For the text-containing cell, return its midpoint in (x, y) coordinate format. 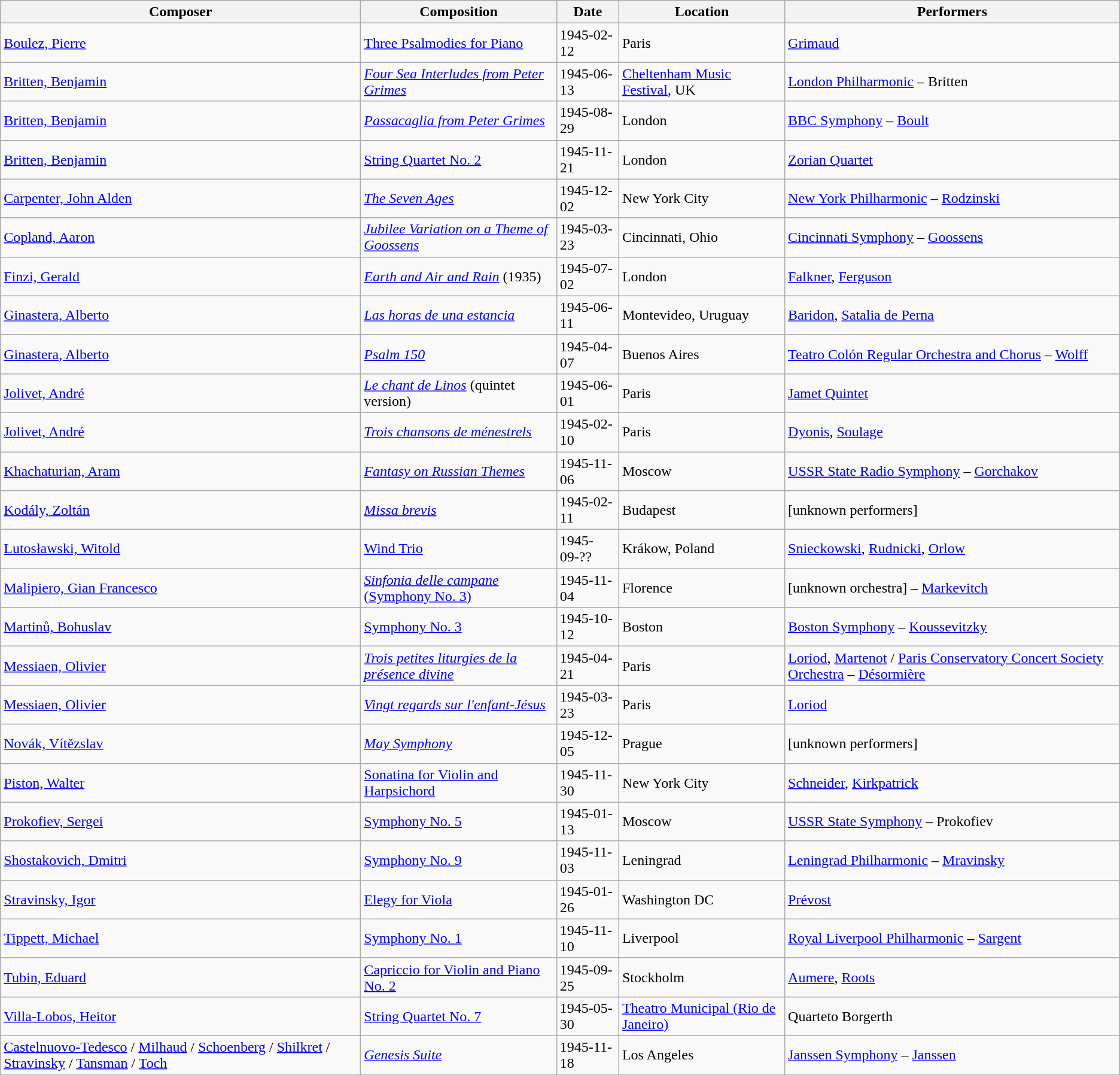
1945-08-29 (588, 121)
Composer (181, 12)
Florence (701, 588)
String Quartet No. 7 (458, 1016)
Schneider, Kirkpatrick (952, 783)
Lutosławski, Witold (181, 549)
Leningrad (701, 861)
1945-06-01 (588, 393)
Trois petites liturgies de la présence divine (458, 666)
Symphony No. 3 (458, 627)
Composition (458, 12)
1945-06-13 (588, 81)
Location (701, 12)
1945-07-02 (588, 277)
Symphony No. 5 (458, 821)
1945-12-05 (588, 743)
Falkner, Ferguson (952, 277)
Boston (701, 627)
Copland, Aaron (181, 237)
Trois chansons de ménestrels (458, 432)
Performers (952, 12)
Liverpool (701, 939)
Prévost (952, 899)
Symphony No. 1 (458, 939)
1945-01-13 (588, 821)
The Seven Ages (458, 199)
Prokofiev, Sergei (181, 821)
Boston Symphony – Koussevitzky (952, 627)
1945-09-25 (588, 977)
1945-04-21 (588, 666)
Teatro Colón Regular Orchestra and Chorus – Wolff (952, 354)
1945-01-26 (588, 899)
Four Sea Interludes from Peter Grimes (458, 81)
Montevideo, Uruguay (701, 315)
Sinfonia delle campane (Symphony No. 3) (458, 588)
Carpenter, John Alden (181, 199)
Boulez, Pierre (181, 43)
Jamet Quintet (952, 393)
1945-11-10 (588, 939)
May Symphony (458, 743)
Loriod, Martenot / Paris Conservatory Concert Society Orchestra – Désormière (952, 666)
Fantasy on Russian Themes (458, 470)
Piston, Walter (181, 783)
1945-11-06 (588, 470)
Earth and Air and Rain (1935) (458, 277)
1945-11-03 (588, 861)
Shostakovich, Dmitri (181, 861)
Royal Liverpool Philharmonic – Sargent (952, 939)
Aumere, Roots (952, 977)
Symphony No. 9 (458, 861)
USSR State Radio Symphony – Gorchakov (952, 470)
Los Angeles (701, 1055)
Capriccio for Violin and Piano No. 2 (458, 977)
Loriod (952, 705)
Sonatina for Violin and Harpsichord (458, 783)
1945-12-02 (588, 199)
1945-02-12 (588, 43)
Psalm 150 (458, 354)
Quarteto Borgerth (952, 1016)
Stockholm (701, 977)
Elegy for Viola (458, 899)
Tubin, Eduard (181, 977)
Novák, Vítězslav (181, 743)
1945-10-12 (588, 627)
Khachaturian, Aram (181, 470)
Cincinnati Symphony – Goossens (952, 237)
Theatro Municipal (Rio de Janeiro) (701, 1016)
Wind Trio (458, 549)
String Quartet No. 2 (458, 159)
Vingt regards sur l'enfant-Jésus (458, 705)
Krákow, Poland (701, 549)
Las horas de una estancia (458, 315)
Kodály, Zoltán (181, 510)
Finzi, Gerald (181, 277)
1945-06-11 (588, 315)
1945-04-07 (588, 354)
USSR State Symphony – Prokofiev (952, 821)
1945-09-?? (588, 549)
1945-11-30 (588, 783)
Baridon, Satalia de Perna (952, 315)
Washington DC (701, 899)
Genesis Suite (458, 1055)
1945-11-21 (588, 159)
Tippett, Michael (181, 939)
Janssen Symphony – Janssen (952, 1055)
Cheltenham Music Festival, UK (701, 81)
1945-02-11 (588, 510)
Castelnuovo-Tedesco / Milhaud / Schoenberg / Shilkret / Stravinsky / Tansman / Toch (181, 1055)
1945-11-04 (588, 588)
Zorian Quartet (952, 159)
Martinů, Bohuslav (181, 627)
Jubilee Variation on a Theme of Goossens (458, 237)
1945-02-10 (588, 432)
Buenos Aires (701, 354)
BBC Symphony – Boult (952, 121)
1945-11-18 (588, 1055)
New York Philharmonic – Rodzinski (952, 199)
Passacaglia from Peter Grimes (458, 121)
Le chant de Linos (quintet version) (458, 393)
Date (588, 12)
Prague (701, 743)
Cincinnati, Ohio (701, 237)
Villa-Lobos, Heitor (181, 1016)
Stravinsky, Igor (181, 899)
[unknown orchestra] – Markevitch (952, 588)
Malipiero, Gian Francesco (181, 588)
Leningrad Philharmonic – Mravinsky (952, 861)
1945-05-30 (588, 1016)
Three Psalmodies for Piano (458, 43)
Snieckowski, Rudnicki, Orlow (952, 549)
Budapest (701, 510)
Dyonis, Soulage (952, 432)
Missa brevis (458, 510)
Grimaud (952, 43)
London Philharmonic – Britten (952, 81)
